Return [x, y] of the center of cell containing provided text 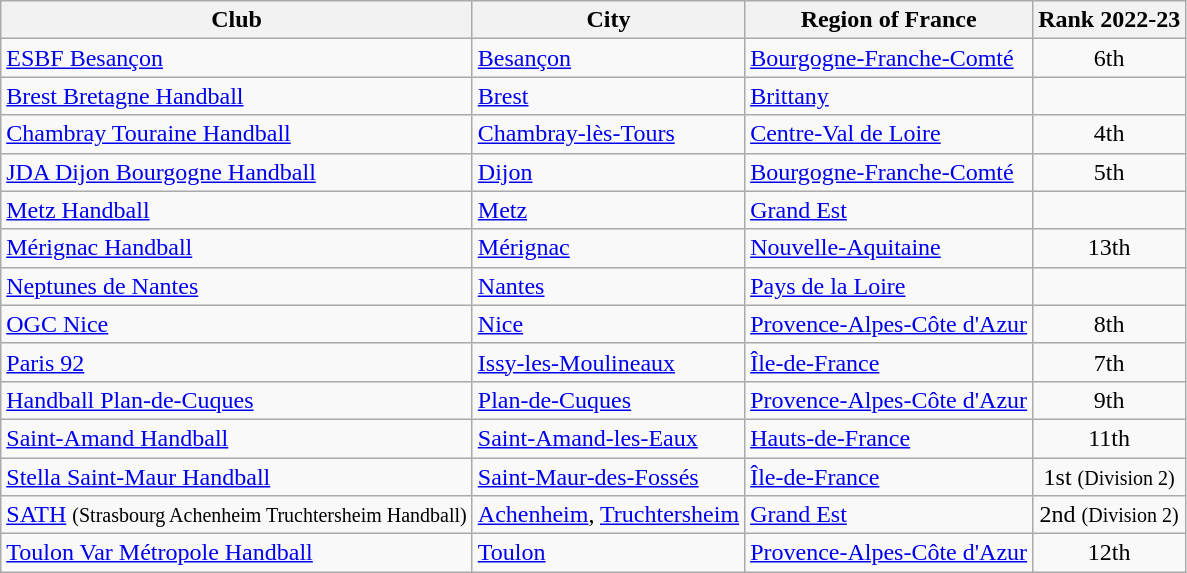
Centre-Val de Loire [889, 134]
1st (Division 2) [1110, 477]
Paris 92 [237, 362]
Brest [608, 96]
Rank 2022-23 [1110, 20]
Besançon [608, 58]
ESBF Besançon [237, 58]
2nd (Division 2) [1110, 515]
Hauts-de-France [889, 438]
7th [1110, 362]
Plan-de-Cuques [608, 400]
11th [1110, 438]
JDA Dijon Bourgogne Handball [237, 172]
5th [1110, 172]
4th [1110, 134]
Saint-Amand Handball [237, 438]
Club [237, 20]
Neptunes de Nantes [237, 286]
Nantes [608, 286]
Pays de la Loire [889, 286]
8th [1110, 324]
6th [1110, 58]
OGC Nice [237, 324]
Chambray-lès-Tours [608, 134]
Metz [608, 210]
Toulon [608, 553]
Region of France [889, 20]
SATH (Strasbourg Achenheim Truchtersheim Handball) [237, 515]
Saint-Amand-les-Eaux [608, 438]
Brittany [889, 96]
Dijon [608, 172]
13th [1110, 248]
Mérignac [608, 248]
Nice [608, 324]
9th [1110, 400]
12th [1110, 553]
Toulon Var Métropole Handball [237, 553]
Handball Plan-de-Cuques [237, 400]
Stella Saint-Maur Handball [237, 477]
Brest Bretagne Handball [237, 96]
Chambray Touraine Handball [237, 134]
Metz Handball [237, 210]
City [608, 20]
Saint-Maur-des-Fossés [608, 477]
Achenheim, Truchtersheim [608, 515]
Nouvelle-Aquitaine [889, 248]
Issy-les-Moulineaux [608, 362]
Mérignac Handball [237, 248]
